Return (x, y) of the center of cell containing provided text 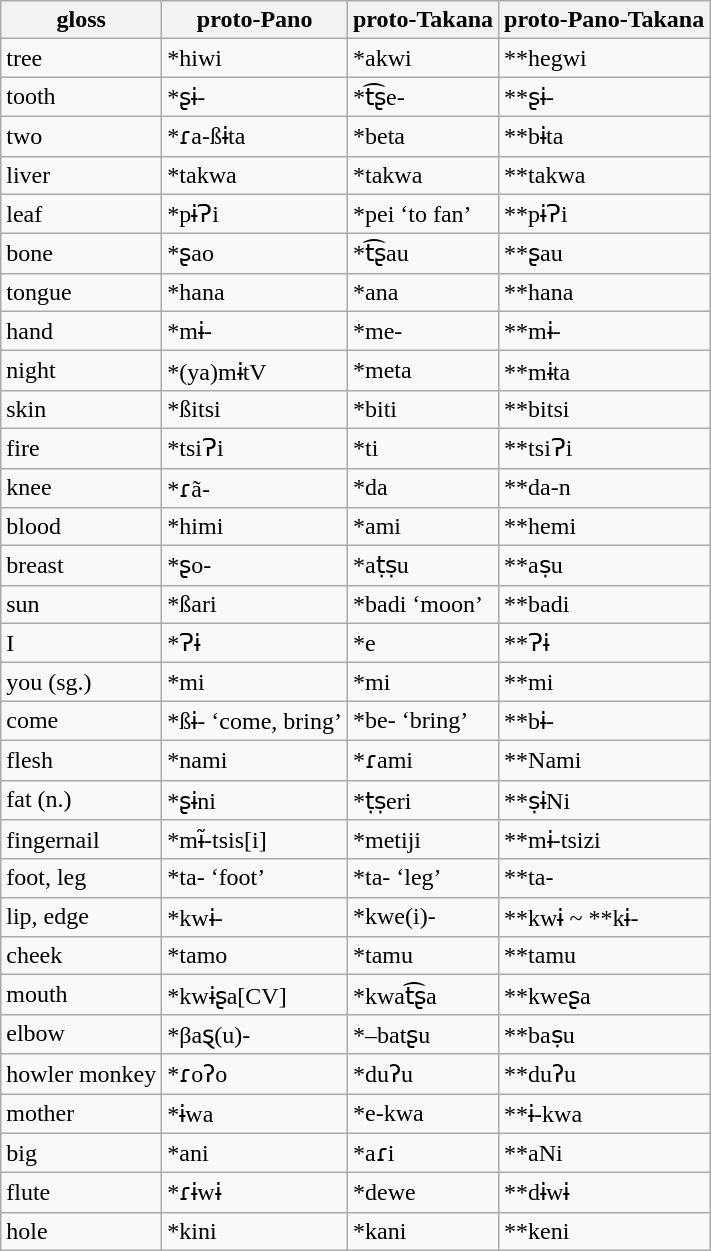
elbow (82, 1034)
*mɨ̃-tsis[i] (255, 840)
*kwe(i)- (422, 917)
**kwɨ ~ **kɨ- (604, 917)
*t͡ʂe- (422, 97)
*da (422, 488)
*kini (255, 1231)
**aṣu (604, 566)
leaf (82, 214)
tooth (82, 97)
*ʂo- (255, 566)
**Nami (604, 760)
**tsiɁi (604, 448)
*ti (422, 448)
*aṭṣu (422, 566)
**duʔu (604, 1074)
you (sg.) (82, 682)
breast (82, 566)
*kwɨ- (255, 917)
*tamu (422, 956)
come (82, 721)
skin (82, 409)
tree (82, 58)
*ṭṣeri (422, 800)
*βaȿ(u)- (255, 1034)
*tamo (255, 956)
*me- (422, 331)
*kwat͡ʂa (422, 995)
**hana (604, 292)
big (82, 1153)
**ɨ-kwa (604, 1114)
*ʂɨni (255, 800)
*nami (255, 760)
**ta- (604, 878)
liver (82, 175)
*ɨwa (255, 1114)
**pɨɁi (604, 214)
*ta- ‘leg’ (422, 878)
mother (82, 1114)
*biti (422, 409)
**bitsi (604, 409)
proto-Pano-Takana (604, 20)
*–batʂu (422, 1034)
*tsiɁi (255, 448)
fingernail (82, 840)
**mɨta (604, 371)
foot, leg (82, 878)
**ʂau (604, 254)
*ɾã- (255, 488)
lip, edge (82, 917)
**tamu (604, 956)
*kwɨʂa[CV] (255, 995)
**hegwi (604, 58)
proto-Takana (422, 20)
*ʂɨ- (255, 97)
*duʔu (422, 1074)
gloss (82, 20)
**ʂɨ- (604, 97)
*ta- ‘foot’ (255, 878)
two (82, 136)
**mɨ- (604, 331)
*akwi (422, 58)
knee (82, 488)
*ßɨ- ‘come, bring’ (255, 721)
*hiwi (255, 58)
**aNi (604, 1153)
**da-n (604, 488)
*dewe (422, 1193)
*ʂao (255, 254)
flute (82, 1193)
*himi (255, 527)
*ɾɨwɨ (255, 1193)
I (82, 643)
**bɨ- (604, 721)
*e (422, 643)
howler monkey (82, 1074)
*ɾa-ßɨta (255, 136)
**dɨwɨ (604, 1193)
*ɾami (422, 760)
**bɨta (604, 136)
**mɨ-tsizi (604, 840)
fat (n.) (82, 800)
*e-kwa (422, 1114)
**badi (604, 604)
*t͡ʂau (422, 254)
tongue (82, 292)
*ɾoʔo (255, 1074)
hole (82, 1231)
flesh (82, 760)
**keni (604, 1231)
*ani (255, 1153)
*(ya)mɨtV (255, 371)
*aɾi (422, 1153)
*ßari (255, 604)
*ami (422, 527)
bone (82, 254)
proto-Pano (255, 20)
**mi (604, 682)
**Ɂɨ (604, 643)
*pɨɁi (255, 214)
*ana (422, 292)
sun (82, 604)
*ßitsi (255, 409)
**takwa (604, 175)
night (82, 371)
mouth (82, 995)
*mɨ- (255, 331)
*badi ‘moon’ (422, 604)
**baṣu (604, 1034)
*metiji (422, 840)
fire (82, 448)
*be- ‘bring’ (422, 721)
**hemi (604, 527)
hand (82, 331)
cheek (82, 956)
**ṣɨNi (604, 800)
*hana (255, 292)
*kani (422, 1231)
*beta (422, 136)
*Ɂɨ (255, 643)
blood (82, 527)
*pei ‘to fan’ (422, 214)
**kweʂa (604, 995)
*meta (422, 371)
